Return [x, y] of the center of cell containing provided text 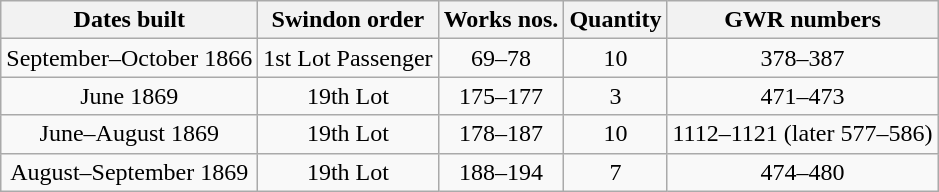
1112–1121 (later 577–586) [802, 134]
GWR numbers [802, 20]
Swindon order [348, 20]
June–August 1869 [130, 134]
474–480 [802, 172]
178–187 [501, 134]
August–September 1869 [130, 172]
378–387 [802, 58]
69–78 [501, 58]
Dates built [130, 20]
Quantity [616, 20]
7 [616, 172]
June 1869 [130, 96]
3 [616, 96]
September–October 1866 [130, 58]
1st Lot Passenger [348, 58]
Works nos. [501, 20]
188–194 [501, 172]
175–177 [501, 96]
471–473 [802, 96]
